Provide the (X, Y) coordinate of the cell's center where the given text is located.  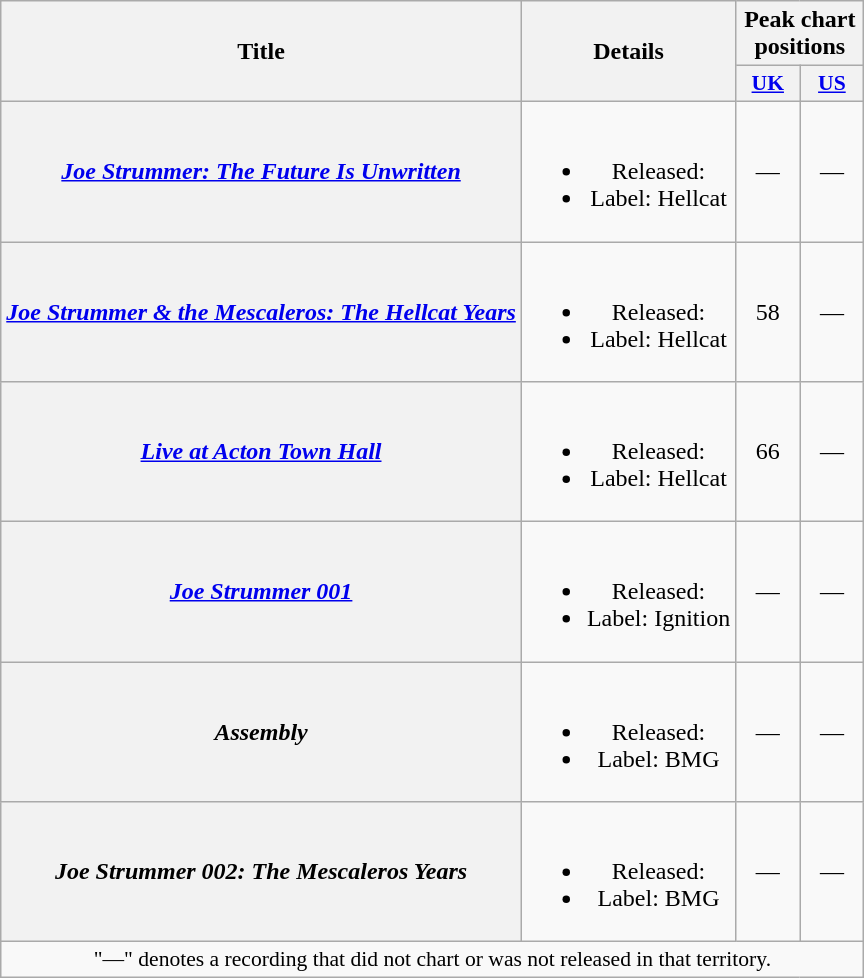
Details (628, 52)
"—" denotes a recording that did not chart or was not released in that territory. (432, 960)
UK (768, 84)
58 (768, 312)
66 (768, 452)
Released: Label: Ignition (628, 592)
Joe Strummer: The Future Is Unwritten (262, 171)
Joe Strummer & the Mescaleros: The Hellcat Years (262, 312)
Live at Acton Town Hall (262, 452)
US (832, 84)
Peak chart positions (800, 34)
Joe Strummer 002: The Mescaleros Years (262, 872)
Assembly (262, 732)
Joe Strummer 001 (262, 592)
Title (262, 52)
